For the text-containing cell, return its midpoint in (x, y) coordinate format. 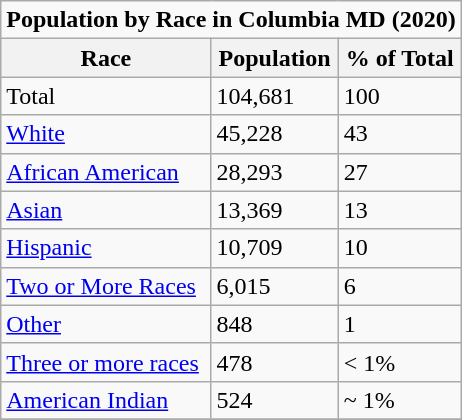
Asian (106, 210)
100 (400, 96)
13 (400, 210)
Total (106, 96)
848 (274, 324)
Race (106, 58)
Population by Race in Columbia MD (2020) (231, 20)
Two or More Races (106, 286)
104,681 (274, 96)
13,369 (274, 210)
Three or more races (106, 362)
Other (106, 324)
African American (106, 172)
10,709 (274, 248)
43 (400, 134)
27 (400, 172)
Hispanic (106, 248)
6,015 (274, 286)
< 1% (400, 362)
28,293 (274, 172)
45,228 (274, 134)
Population (274, 58)
1 (400, 324)
6 (400, 286)
524 (274, 400)
American Indian (106, 400)
10 (400, 248)
~ 1% (400, 400)
% of Total (400, 58)
White (106, 134)
478 (274, 362)
